Capture the cell that displays the provided text and extract its (x, y) central coordinate. 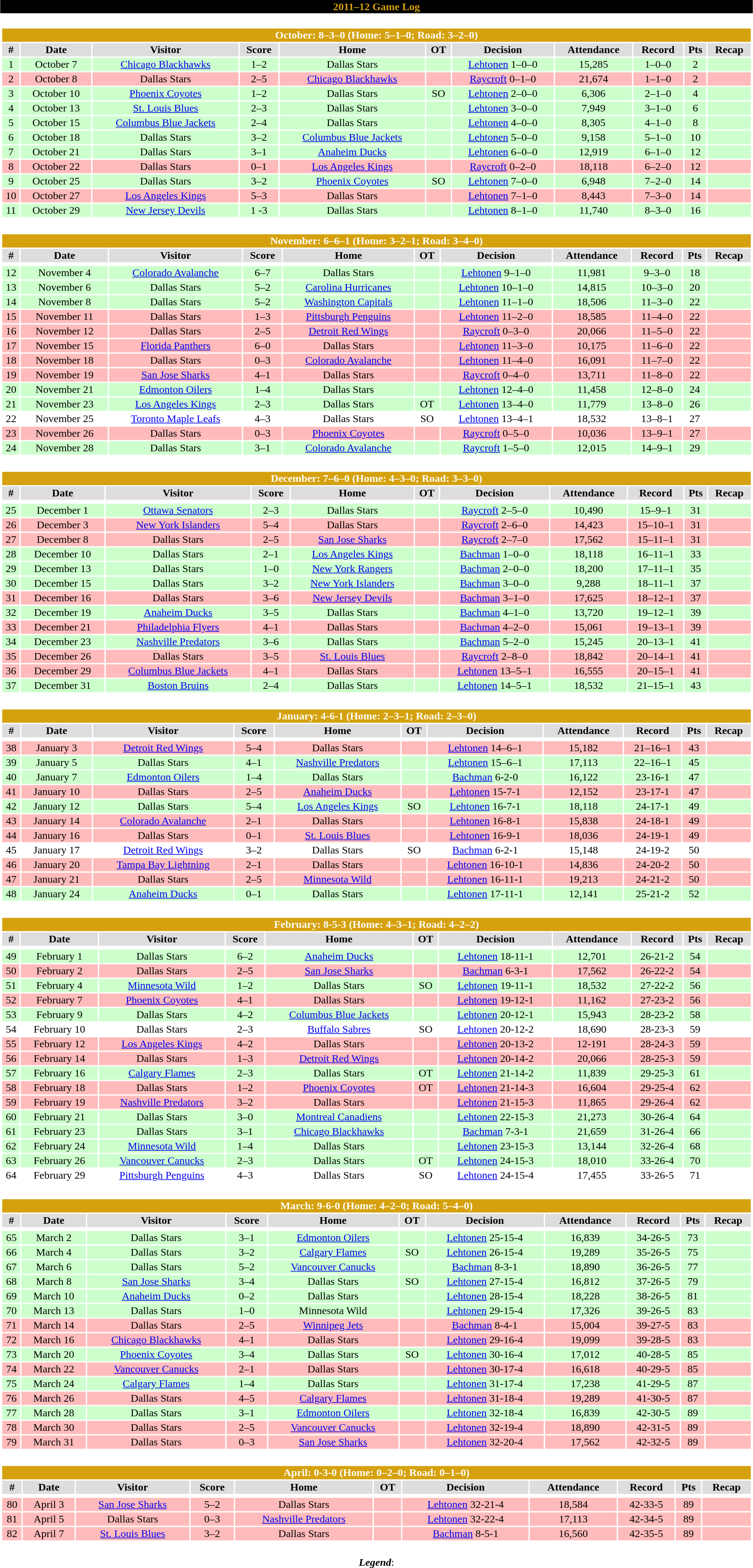
10,036 (592, 433)
November 28 (65, 448)
15,148 (584, 850)
14,836 (584, 865)
Lehtonen 1–0–0 (503, 64)
December: 7–6–0 (Home: 4–3–0; Road: 3–3–0) (376, 478)
Lehtonen 20-12-1 (496, 1015)
Bachman 8-5-1 (465, 1534)
February 7 (59, 1000)
Lehtonen 9–1–0 (496, 273)
Bachman 6-3-1 (496, 971)
Bachman 3–1–0 (495, 598)
10,175 (592, 346)
16,560 (573, 1534)
18,585 (592, 316)
Raycroft 2–7–0 (495, 539)
Lehtonen 28-15-4 (485, 1296)
11–5–0 (657, 331)
Raycroft 2–6–0 (495, 525)
28-23-3 (657, 1030)
February 12 (59, 1044)
16,604 (592, 1088)
Lehtonen 20-14-2 (496, 1059)
Lehtonen 31-17-4 (485, 1384)
Bachman 4–1–0 (495, 613)
18,506 (592, 302)
Bachman 2–0–0 (495, 569)
16,091 (592, 361)
25 (11, 510)
39-26-5 (653, 1311)
15,061 (588, 627)
27-22-2 (657, 985)
April 5 (49, 1519)
15,004 (585, 1325)
39-27-5 (653, 1325)
17,455 (592, 1176)
December 23 (63, 642)
32-26-4 (657, 1146)
17,625 (588, 598)
March 20 (54, 1354)
Lehtonen 16-10-1 (485, 865)
February 29 (59, 1176)
23 (11, 433)
Raycroft 0–1–0 (503, 79)
72 (12, 1340)
15–10–1 (656, 525)
11,740 (594, 210)
December 29 (63, 671)
February 21 (59, 1117)
November 26 (65, 433)
January 20 (57, 865)
63 (11, 1161)
Lehtonen 11–2–0 (496, 316)
16,618 (585, 1369)
5 (11, 123)
Washington Capitals (349, 302)
October 29 (56, 210)
March 30 (54, 1428)
March 16 (54, 1340)
Lehtonen 13–5–1 (495, 671)
20–13–1 (656, 642)
15,943 (592, 1015)
Bachman 1–0–0 (495, 554)
Raycroft 0–4–0 (496, 375)
6,948 (594, 181)
November 12 (65, 331)
23-17-1 (653, 792)
December 8 (63, 539)
Lehtonen 23-15-3 (496, 1146)
27-23-2 (657, 1000)
7,949 (594, 108)
January 17 (57, 850)
24-18-1 (653, 821)
October 8 (56, 79)
March 10 (54, 1296)
March 24 (54, 1384)
Bachman 4–2–0 (495, 627)
January 14 (57, 821)
17,012 (585, 1354)
13,144 (592, 1146)
January 5 (57, 762)
Bachman 7-3-1 (496, 1131)
24-20-2 (653, 865)
13 (11, 287)
Lehtonen 18-11-1 (496, 956)
7–3–0 (658, 196)
November 25 (65, 419)
30 (11, 584)
17,326 (585, 1311)
November 4 (65, 273)
November 21 (65, 390)
Lehtonen 21-15-3 (496, 1102)
October 18 (56, 138)
33-26-5 (657, 1176)
12,701 (592, 956)
Lehtonen 25-15-4 (485, 1237)
42-34-5 (646, 1519)
Lehtonen 20-12-2 (496, 1030)
42-30-5 (653, 1413)
April: 0-3-0 (Home: 0–2–0; Road: 0–1–0) (376, 1473)
28-25-3 (657, 1059)
Lehtonen 13–4–1 (496, 419)
Lehtonen 10–1–0 (496, 287)
Florida Panthers (176, 346)
Lehtonen 29-16-4 (485, 1340)
March 22 (54, 1369)
Lehtonen 14–5–1 (495, 685)
October 25 (56, 181)
48 (11, 894)
11,779 (592, 404)
Lehtonen 8–1–0 (503, 210)
Lehtonen 30-16-4 (485, 1354)
11 (11, 210)
17,238 (585, 1384)
Lehtonen 21-14-3 (496, 1088)
15,285 (594, 64)
2011–12 Game Log (376, 7)
March: 9-6-0 (Home: 4–2–0; Road: 5–4–0) (376, 1206)
26-21-2 (657, 956)
13–8–0 (657, 404)
Lehtonen 7–1–0 (503, 196)
Lehtonen 15–6–1 (485, 762)
1–0–0 (658, 64)
Lehtonen 16-11-1 (485, 879)
March 8 (54, 1282)
January: 4-6-1 (Home: 2–3–1; Road: 2–3–0) (376, 716)
Lehtonen 6–0–0 (503, 152)
29-25-4 (657, 1088)
Carolina Hurricanes (349, 287)
Lehtonen 4–0–0 (503, 123)
March 28 (54, 1413)
21–15–1 (656, 685)
18,842 (588, 656)
Tampa Bay Lightning (163, 865)
December 13 (63, 569)
March 26 (54, 1399)
19 (11, 375)
12,919 (594, 152)
20–15–1 (656, 671)
35-26-5 (653, 1253)
Lehtonen 11–1–0 (496, 302)
Lehtonen 14–6–1 (485, 748)
Lehtonen 5–0–0 (503, 138)
9,158 (594, 138)
December 19 (63, 613)
80 (12, 1505)
26-22-2 (657, 971)
Lehtonen 13–4–0 (496, 404)
78 (12, 1428)
11–4–0 (657, 316)
40-29-5 (653, 1369)
Lehtonen 19-11-1 (496, 985)
24-21-2 (653, 879)
Raycroft 0–2–0 (503, 167)
38 (11, 748)
57 (11, 1073)
21,659 (592, 1131)
October 15 (56, 123)
Lehtonen 32-22-4 (465, 1519)
8,305 (594, 123)
March 4 (54, 1253)
24-17-1 (653, 807)
14–9–1 (657, 448)
6–1–0 (658, 152)
January 7 (57, 777)
Philadelphia Flyers (178, 627)
28 (11, 554)
36-26-5 (653, 1267)
Lehtonen 22-15-3 (496, 1117)
October 21 (56, 152)
Bachman 8-4-1 (485, 1325)
16–11–1 (656, 554)
23-16-1 (653, 777)
51 (11, 985)
13–9–1 (657, 433)
65 (12, 1237)
February 16 (59, 1073)
11–6–0 (657, 346)
18–12–1 (656, 598)
February 9 (59, 1015)
28-24-3 (657, 1044)
18,010 (592, 1161)
October 7 (56, 64)
October 13 (56, 108)
Raycroft 1–5–0 (496, 448)
28-23-2 (657, 1015)
December 21 (63, 627)
Lehtonen 32-21-4 (465, 1505)
Montreal Canadiens (339, 1117)
November 11 (65, 316)
6–2 (245, 956)
Bachman 6-2-0 (485, 777)
January 12 (57, 807)
October 10 (56, 93)
24-19-2 (653, 850)
January 3 (57, 748)
Bachman 5–2–0 (495, 642)
November 19 (65, 375)
1 -3 (259, 210)
20–14–1 (656, 656)
21,674 (594, 79)
69 (12, 1296)
February 19 (59, 1102)
4–5 (247, 1399)
19–13–1 (656, 627)
February 4 (59, 985)
21,273 (592, 1117)
5–1–0 (658, 138)
15–11–1 (656, 539)
Lehtonen 15-7-1 (485, 792)
Lehtonen 19-12-1 (496, 1000)
Lehtonen 31-18-4 (485, 1399)
15,182 (584, 748)
42-35-5 (646, 1534)
January 21 (57, 879)
Lehtonen 2–0–0 (503, 93)
46 (11, 865)
7 (11, 152)
10,490 (588, 510)
Lehtonen 24-15-3 (496, 1161)
40-28-5 (653, 1354)
Lehtonen 16-8-1 (485, 821)
40 (11, 777)
Raycroft 0–3–0 (496, 331)
February 26 (59, 1161)
Raycroft 2–8–0 (495, 656)
9,288 (588, 584)
67 (12, 1267)
36 (11, 671)
December 26 (63, 656)
February 1 (59, 956)
17–11–1 (656, 569)
October 22 (56, 167)
October: 8–3–0 (Home: 5–1–0; Road: 3–2–0) (376, 35)
39-28-5 (653, 1340)
November: 6–6–1 (Home: 3–2–1; Road: 3–4–0) (376, 241)
November 23 (65, 404)
Lehtonen 32-18-4 (485, 1413)
6–7 (263, 273)
Lehtonen 32-19-4 (485, 1428)
18,036 (584, 836)
Bachman 3–0–0 (495, 584)
12,152 (584, 792)
21–16–1 (653, 748)
Ottawa Senators (178, 510)
15–9–1 (656, 510)
17 (11, 346)
January 24 (57, 894)
9–3–0 (657, 273)
Lehtonen 11–4–0 (496, 361)
10–3–0 (657, 287)
December 31 (63, 685)
34 (11, 642)
Lehtonen 11–3–0 (496, 346)
November 8 (65, 302)
12-191 (592, 1044)
Lehtonen 7–0–0 (503, 181)
February 18 (59, 1088)
Lehtonen 3–0–0 (503, 108)
Bachman 6-2-1 (485, 850)
18,200 (588, 569)
Raycroft 2–5–0 (495, 510)
Lehtonen 16-7-1 (485, 807)
30-26-4 (657, 1117)
21 (11, 404)
8–3–0 (658, 210)
11–3–0 (657, 302)
3–0 (245, 1117)
Boston Bruins (178, 685)
29-26-4 (657, 1102)
18–11–1 (656, 584)
February: 8-5-3 (Home: 4–3–1; Road: 4–2–2) (376, 924)
Lehtonen 17-11-1 (485, 894)
Lehtonen 16-9-1 (485, 836)
42 (11, 807)
October 27 (56, 196)
February 10 (59, 1030)
76 (12, 1399)
15,245 (588, 642)
3 (11, 93)
5–3 (259, 196)
22–16–1 (653, 762)
0–2 (247, 1296)
11,865 (592, 1102)
1–1–0 (658, 79)
December 10 (63, 554)
April 3 (49, 1505)
Lehtonen 30-17-4 (485, 1369)
Lehtonen 27-15-4 (485, 1282)
February 23 (59, 1131)
11–7–0 (657, 361)
New York Rangers (352, 569)
March 14 (54, 1325)
18,584 (573, 1505)
25-21-2 (653, 894)
16,555 (588, 671)
February 2 (59, 971)
March 2 (54, 1237)
Lehtonen 32-20-4 (485, 1442)
December 3 (63, 525)
Bachman 8-3-1 (485, 1267)
11,458 (592, 390)
December 16 (63, 598)
April 7 (49, 1534)
13,711 (592, 375)
Buffalo Sabres (339, 1030)
18,228 (585, 1296)
13–8–1 (657, 419)
Lehtonen 26-15-4 (485, 1253)
Lehtonen 12–4–0 (496, 390)
7–2–0 (658, 181)
19,213 (584, 879)
12–8–0 (657, 390)
March 13 (54, 1311)
14,815 (592, 287)
38-26-5 (653, 1296)
November 18 (65, 361)
Lehtonen 20-13-2 (496, 1044)
31-26-4 (657, 1131)
March 31 (54, 1442)
12,015 (592, 448)
Toronto Maple Leafs (176, 419)
15 (11, 316)
24-19-1 (653, 836)
Winnipeg Jets (333, 1325)
82 (12, 1534)
29-25-3 (657, 1073)
3–1–0 (658, 108)
42-32-5 (653, 1442)
November 15 (65, 346)
1 (11, 64)
42-33-5 (646, 1505)
41-30-5 (653, 1399)
37-26-5 (653, 1282)
6–0 (263, 346)
Lehtonen 21-14-2 (496, 1073)
11,162 (592, 1000)
14,423 (588, 525)
32 (11, 613)
February 24 (59, 1146)
33-26-4 (657, 1161)
19–12–1 (656, 613)
55 (11, 1044)
January 10 (57, 792)
Lehtonen 24-15-4 (496, 1176)
February 14 (59, 1059)
Lehtonen 29-15-4 (485, 1311)
12,141 (584, 894)
December 15 (63, 584)
6–2–0 (658, 167)
53 (11, 1015)
13,720 (588, 613)
41-29-5 (653, 1384)
16,812 (585, 1282)
11–8–0 (657, 375)
March 6 (54, 1267)
December 1 (63, 510)
Raycroft 0–5–0 (496, 433)
16,122 (584, 777)
18,690 (592, 1030)
4–1–0 (658, 123)
19,099 (585, 1340)
January 16 (57, 836)
42-31-5 (653, 1428)
74 (12, 1369)
34-26-5 (653, 1237)
November 6 (65, 287)
44 (11, 836)
60 (11, 1117)
8,443 (594, 196)
15,838 (584, 821)
11,839 (592, 1073)
9 (11, 181)
6,306 (594, 93)
2–1–0 (658, 93)
11,981 (592, 273)
